Output the (X, Y) coordinate of the center of the cell containing the given text.  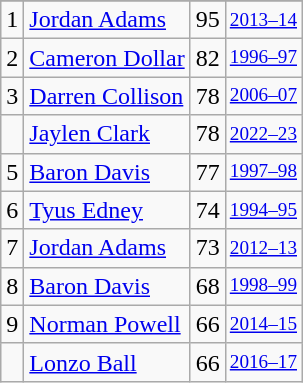
74 (208, 210)
1996–97 (263, 58)
1994–95 (263, 210)
9 (12, 324)
Jaylen Clark (107, 134)
Lonzo Ball (107, 362)
77 (208, 172)
Norman Powell (107, 324)
Cameron Dollar (107, 58)
73 (208, 248)
2006–07 (263, 96)
3 (12, 96)
8 (12, 286)
1997–98 (263, 172)
2022–23 (263, 134)
82 (208, 58)
5 (12, 172)
2013–14 (263, 20)
2014–15 (263, 324)
6 (12, 210)
2 (12, 58)
Darren Collison (107, 96)
95 (208, 20)
1 (12, 20)
1998–99 (263, 286)
2012–13 (263, 248)
Tyus Edney (107, 210)
68 (208, 286)
2016–17 (263, 362)
7 (12, 248)
